Detect which cell encompasses the target text, then output its [x, y] center coordinate. 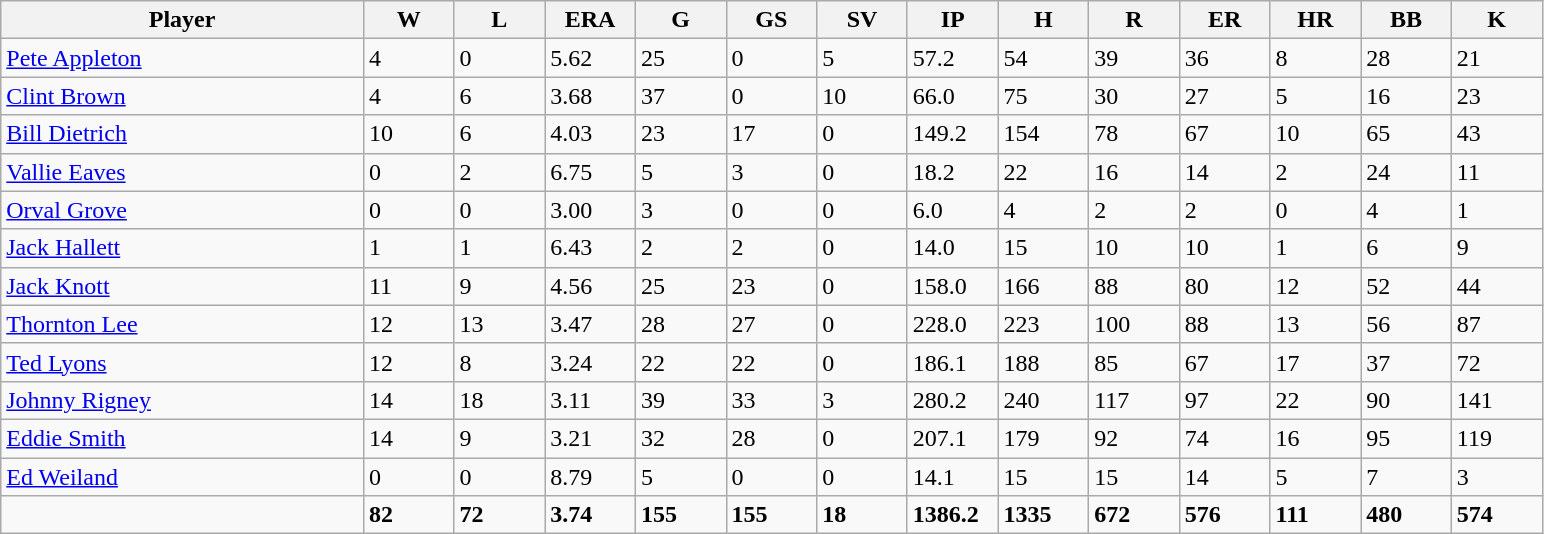
Ed Weiland [182, 477]
1335 [1044, 515]
Johnny Rigney [182, 400]
154 [1044, 134]
SV [862, 20]
166 [1044, 286]
228.0 [952, 324]
75 [1044, 96]
Jack Hallett [182, 248]
8.79 [590, 477]
82 [408, 515]
4.56 [590, 286]
ERA [590, 20]
Eddie Smith [182, 438]
141 [1496, 400]
Player [182, 20]
97 [1224, 400]
223 [1044, 324]
3.47 [590, 324]
4.03 [590, 134]
574 [1496, 515]
6.0 [952, 210]
6.43 [590, 248]
179 [1044, 438]
1386.2 [952, 515]
Thornton Lee [182, 324]
480 [1406, 515]
HR [1316, 20]
14.1 [952, 477]
14.0 [952, 248]
43 [1496, 134]
78 [1134, 134]
576 [1224, 515]
57.2 [952, 58]
90 [1406, 400]
66.0 [952, 96]
21 [1496, 58]
K [1496, 20]
100 [1134, 324]
3.74 [590, 515]
87 [1496, 324]
24 [1406, 172]
280.2 [952, 400]
R [1134, 20]
207.1 [952, 438]
Jack Knott [182, 286]
65 [1406, 134]
3.68 [590, 96]
G [680, 20]
5.62 [590, 58]
3.21 [590, 438]
H [1044, 20]
36 [1224, 58]
117 [1134, 400]
18.2 [952, 172]
Orval Grove [182, 210]
119 [1496, 438]
44 [1496, 286]
74 [1224, 438]
3.00 [590, 210]
33 [772, 400]
52 [1406, 286]
111 [1316, 515]
3.24 [590, 362]
672 [1134, 515]
54 [1044, 58]
149.2 [952, 134]
85 [1134, 362]
3.11 [590, 400]
Bill Dietrich [182, 134]
188 [1044, 362]
Clint Brown [182, 96]
ER [1224, 20]
BB [1406, 20]
30 [1134, 96]
Ted Lyons [182, 362]
IP [952, 20]
240 [1044, 400]
7 [1406, 477]
Vallie Eaves [182, 172]
92 [1134, 438]
GS [772, 20]
186.1 [952, 362]
95 [1406, 438]
L [500, 20]
56 [1406, 324]
Pete Appleton [182, 58]
158.0 [952, 286]
W [408, 20]
32 [680, 438]
80 [1224, 286]
6.75 [590, 172]
